Return the [X, Y] coordinate for the center point of the cell that contains the specified text.  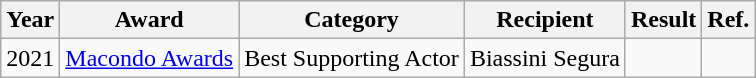
2021 [30, 58]
Recipient [544, 20]
Biassini Segura [544, 58]
Best Supporting Actor [352, 58]
Year [30, 20]
Ref. [728, 20]
Category [352, 20]
Result [663, 20]
Award [150, 20]
Macondo Awards [150, 58]
